From the cell containing the given text, extract its center point as (x, y) coordinate. 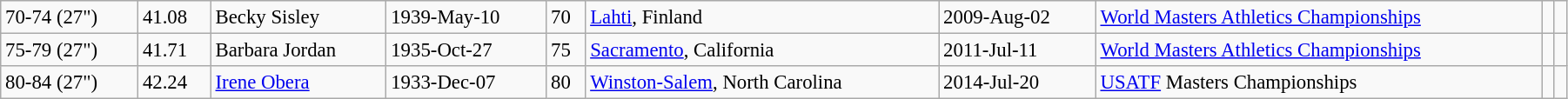
41.71 (175, 50)
Irene Obera (298, 82)
42.24 (175, 82)
Lahti, Finland (762, 17)
75 (566, 50)
80 (566, 82)
1933-Dec-07 (466, 82)
80-84 (27") (70, 82)
Sacramento, California (762, 50)
70-74 (27") (70, 17)
2011-Jul-11 (1017, 50)
Becky Sisley (298, 17)
70 (566, 17)
1939-May-10 (466, 17)
41.08 (175, 17)
1935-Oct-27 (466, 50)
Barbara Jordan (298, 50)
2014-Jul-20 (1017, 82)
75-79 (27") (70, 50)
USATF Masters Championships (1319, 82)
Winston-Salem, North Carolina (762, 82)
2009-Aug-02 (1017, 17)
